Scan for the cell matching the given text and deliver its [x, y] coordinate at center. 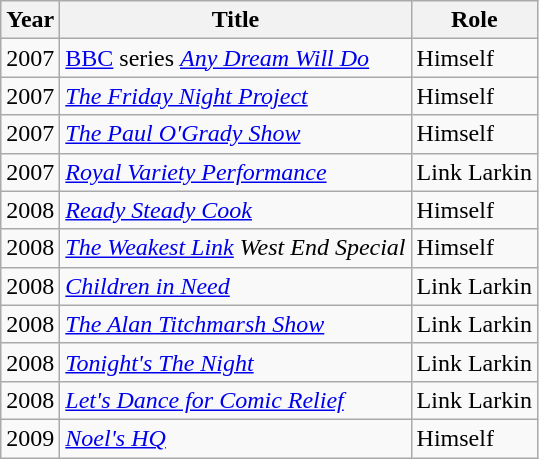
Year [30, 20]
The Paul O'Grady Show [236, 134]
BBC series Any Dream Will Do [236, 58]
Royal Variety Performance [236, 172]
The Weakest Link West End Special [236, 248]
Tonight's The Night [236, 362]
Noel's HQ [236, 438]
Title [236, 20]
Ready Steady Cook [236, 210]
Let's Dance for Comic Relief [236, 400]
The Alan Titchmarsh Show [236, 324]
Children in Need [236, 286]
2009 [30, 438]
The Friday Night Project [236, 96]
Role [474, 20]
